Identify which cell holds the provided text, then report its (x, y) central coordinate. 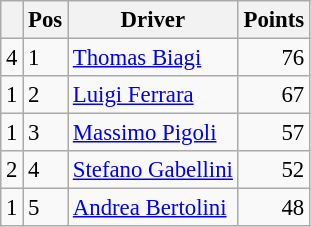
57 (274, 133)
Points (274, 20)
67 (274, 95)
52 (274, 170)
Thomas Biagi (154, 58)
76 (274, 58)
Stefano Gabellini (154, 170)
Pos (46, 20)
5 (46, 208)
Driver (154, 20)
Massimo Pigoli (154, 133)
3 (46, 133)
Luigi Ferrara (154, 95)
48 (274, 208)
Andrea Bertolini (154, 208)
